Provide the (X, Y) coordinate of the cell's center where the given text is located.  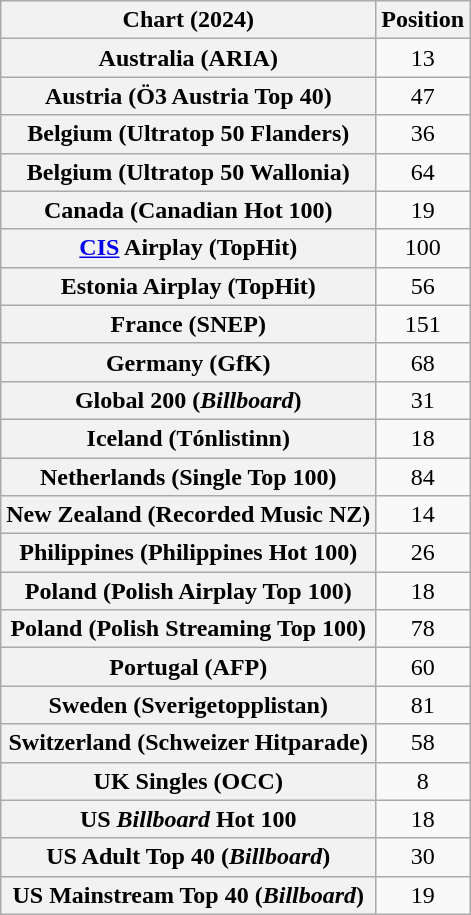
Belgium (Ultratop 50 Flanders) (188, 134)
56 (423, 286)
US Adult Top 40 (Billboard) (188, 857)
Sweden (Sverigetopplistan) (188, 705)
Iceland (Tónlistinn) (188, 438)
64 (423, 172)
100 (423, 248)
US Mainstream Top 40 (Billboard) (188, 895)
Estonia Airplay (TopHit) (188, 286)
Chart (2024) (188, 20)
68 (423, 362)
36 (423, 134)
New Zealand (Recorded Music NZ) (188, 515)
Canada (Canadian Hot 100) (188, 210)
26 (423, 553)
58 (423, 743)
60 (423, 667)
81 (423, 705)
Belgium (Ultratop 50 Wallonia) (188, 172)
Australia (ARIA) (188, 58)
31 (423, 400)
78 (423, 629)
47 (423, 96)
UK Singles (OCC) (188, 781)
Global 200 (Billboard) (188, 400)
Portugal (AFP) (188, 667)
Netherlands (Single Top 100) (188, 477)
Philippines (Philippines Hot 100) (188, 553)
13 (423, 58)
Switzerland (Schweizer Hitparade) (188, 743)
Poland (Polish Airplay Top 100) (188, 591)
84 (423, 477)
Position (423, 20)
30 (423, 857)
Poland (Polish Streaming Top 100) (188, 629)
151 (423, 324)
14 (423, 515)
Germany (GfK) (188, 362)
France (SNEP) (188, 324)
CIS Airplay (TopHit) (188, 248)
8 (423, 781)
Austria (Ö3 Austria Top 40) (188, 96)
US Billboard Hot 100 (188, 819)
